Identify which cell holds the provided text, then report its [X, Y] central coordinate. 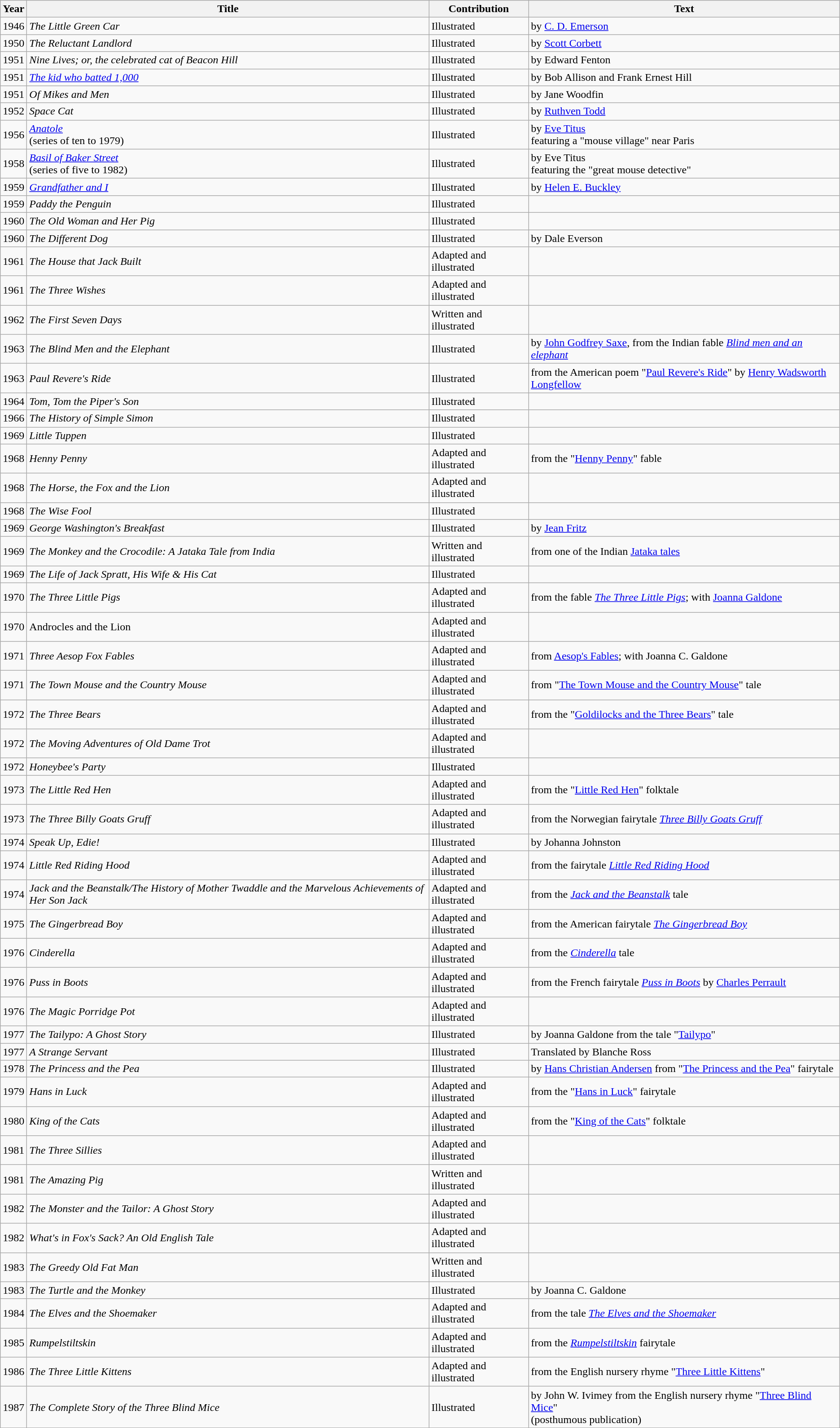
Little Tuppen [228, 435]
The Turtle and the Monkey [228, 1290]
Anatole (series of ten to 1979) [228, 135]
The Moving Adventures of Old Dame Trot [228, 743]
from the Cinderella tale [684, 953]
Paddy the Penguin [228, 204]
by Jean Fritz [684, 528]
Year [13, 9]
The History of Simple Simon [228, 418]
Henny Penny [228, 459]
The First Seven Days [228, 320]
The Town Mouse and the Country Mouse [228, 685]
Little Red Riding Hood [228, 866]
1980 [13, 1121]
Speak Up, Edie! [228, 842]
by Jane Woodfin [684, 94]
1975 [13, 924]
1979 [13, 1092]
The Complete Story of the Three Blind Mice [228, 1407]
from one of the Indian Jataka tales [684, 551]
1962 [13, 320]
1985 [13, 1342]
Tom, Tom the Piper's Son [228, 401]
The Elves and the Shoemaker [228, 1314]
from the tale The Elves and the Shoemaker [684, 1314]
The Gingerbread Boy [228, 924]
by Johanna Johnston [684, 842]
by John Godfrey Saxe, from the Indian fable Blind men and an elephant [684, 349]
The Little Red Hen [228, 790]
by Hans Christian Andersen from "The Princess and the Pea" fairytale [684, 1069]
Grandfather and I [228, 187]
from the fable The Three Little Pigs; with Joanna Galdone [684, 597]
by Helen E. Buckley [684, 187]
by Dale Everson [684, 238]
1978 [13, 1069]
Three Aesop Fox Fables [228, 656]
Jack and the Beanstalk/The History of Mother Twaddle and the Marvelous Achievements of Her Son Jack [228, 894]
The Blind Men and the Elephant [228, 349]
The Tailypo: A Ghost Story [228, 1034]
1987 [13, 1407]
1956 [13, 135]
The Three Little Kittens [228, 1372]
from the American fairytale The Gingerbread Boy [684, 924]
by Scott Corbett [684, 43]
Title [228, 9]
Androcles and the Lion [228, 627]
The Three Wishes [228, 291]
1958 [13, 163]
1964 [13, 401]
Nine Lives; or, the celebrated cat of Beacon Hill [228, 60]
The Reluctant Landlord [228, 43]
The Monkey and the Crocodile: A Jataka Tale from India [228, 551]
Rumpelstiltskin [228, 1342]
Cinderella [228, 953]
What's in Fox's Sack? An Old English Tale [228, 1238]
1946 [13, 26]
Puss in Boots [228, 982]
from the Norwegian fairytale Three Billy Goats Gruff [684, 819]
from the "Goldilocks and the Three Bears" tale [684, 715]
The Princess and the Pea [228, 1069]
by Eve Titus featuring the "great mouse detective" [684, 163]
from the Rumpelstiltskin fairytale [684, 1342]
Honeybee's Party [228, 767]
The Life of Jack Spratt, His Wife & His Cat [228, 574]
The Magic Porridge Pot [228, 1011]
by Joanna C. Galdone [684, 1290]
The Different Dog [228, 238]
from the "King of the Cats" folktale [684, 1121]
from the Jack and the Beanstalk tale [684, 894]
by C. D. Emerson [684, 26]
by Ruthven Todd [684, 111]
Paul Revere's Ride [228, 378]
from the "Little Red Hen" folktale [684, 790]
from the English nursery rhyme "Three Little Kittens" [684, 1372]
by Edward Fenton [684, 60]
from the French fairytale Puss in Boots by Charles Perrault [684, 982]
1966 [13, 418]
The Three Bears [228, 715]
from the "Hans in Luck" fairytale [684, 1092]
from "The Town Mouse and the Country Mouse" tale [684, 685]
The Wise Fool [228, 511]
King of the Cats [228, 1121]
The Amazing Pig [228, 1180]
Hans in Luck [228, 1092]
Of Mikes and Men [228, 94]
A Strange Servant [228, 1052]
from the fairytale Little Red Riding Hood [684, 866]
The Three Little Pigs [228, 597]
by John W. Ivimey from the English nursery rhyme "Three Blind Mice"(posthumous publication) [684, 1407]
Text [684, 9]
The Monster and the Tailor: A Ghost Story [228, 1208]
The Greedy Old Fat Man [228, 1267]
The House that Jack Built [228, 261]
Basil of Baker Street (series of five to 1982) [228, 163]
The Old Woman and Her Pig [228, 221]
The Three Sillies [228, 1150]
Translated by Blanche Ross [684, 1052]
1950 [13, 43]
The Three Billy Goats Gruff [228, 819]
from Aesop's Fables; with Joanna C. Galdone [684, 656]
from the "Henny Penny" fable [684, 459]
The kid who batted 1,000 [228, 77]
The Little Green Car [228, 26]
George Washington's Breakfast [228, 528]
by Bob Allison and Frank Ernest Hill [684, 77]
by Eve Titus featuring a "mouse village" near Paris [684, 135]
The Horse, the Fox and the Lion [228, 488]
from the American poem "Paul Revere's Ride" by Henry Wadsworth Longfellow [684, 378]
1986 [13, 1372]
Contribution [479, 9]
1952 [13, 111]
by Joanna Galdone from the tale "Tailypo" [684, 1034]
1984 [13, 1314]
Space Cat [228, 111]
